Extract the [x, y] coordinate from the center of the cell holding the provided text.  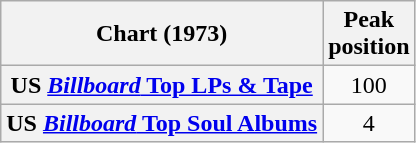
4 [369, 123]
Chart (1973) [162, 34]
Peak position [369, 34]
US Billboard Top LPs & Tape [162, 85]
100 [369, 85]
US Billboard Top Soul Albums [162, 123]
